Pinpoint the cell where the given text exists, returning its [X, Y] midpoint coordinate. 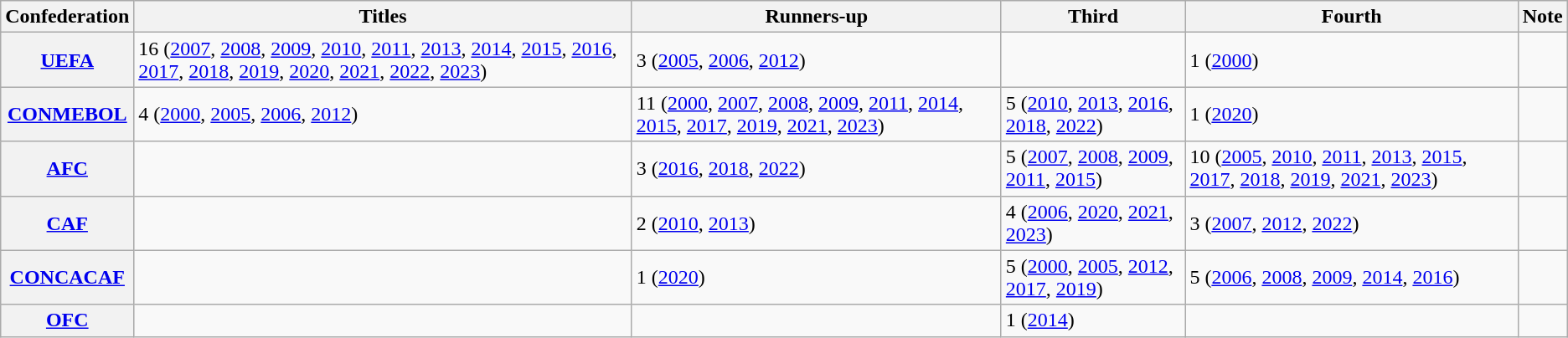
Runners-up [816, 17]
5 (2006, 2008, 2009, 2014, 2016) [1352, 278]
5 (2007, 2008, 2009, 2011, 2015) [1093, 169]
Titles [384, 17]
2 (2010, 2013) [816, 223]
4 (2006, 2020, 2021, 2023) [1093, 223]
11 (2000, 2007, 2008, 2009, 2011, 2014, 2015, 2017, 2019, 2021, 2023) [816, 114]
1 (2000) [1352, 60]
1 (2014) [1093, 320]
AFC [67, 169]
3 (2007, 2012, 2022) [1352, 223]
OFC [67, 320]
Fourth [1352, 17]
UEFA [67, 60]
CONCACAF [67, 278]
10 (2005, 2010, 2011, 2013, 2015, 2017, 2018, 2019, 2021, 2023) [1352, 169]
CAF [67, 223]
3 (2016, 2018, 2022) [816, 169]
5 (2000, 2005, 2012, 2017, 2019) [1093, 278]
16 (2007, 2008, 2009, 2010, 2011, 2013, 2014, 2015, 2016, 2017, 2018, 2019, 2020, 2021, 2022, 2023) [384, 60]
CONMEBOL [67, 114]
5 (2010, 2013, 2016, 2018, 2022) [1093, 114]
Third [1093, 17]
4 (2000, 2005, 2006, 2012) [384, 114]
Confederation [67, 17]
3 (2005, 2006, 2012) [816, 60]
Note [1543, 17]
